Search for the cell housing the specified text and yield its [x, y] center coordinate. 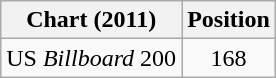
Position [229, 20]
US Billboard 200 [92, 58]
168 [229, 58]
Chart (2011) [92, 20]
